Extract the (X, Y) coordinate from the center of the cell holding the provided text.  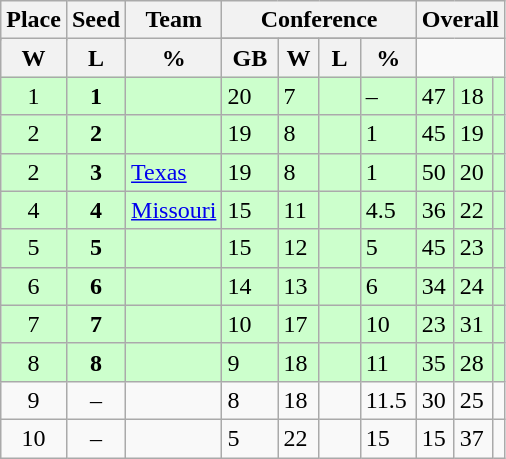
28 (473, 362)
12 (298, 248)
25 (473, 400)
37 (473, 438)
35 (435, 362)
14 (250, 286)
30 (435, 400)
Seed (96, 20)
31 (473, 324)
3 (96, 172)
11.5 (388, 400)
Place (34, 20)
34 (435, 286)
Team (174, 20)
24 (473, 286)
Conference (319, 20)
50 (435, 172)
36 (435, 210)
13 (298, 286)
Texas (174, 172)
GB (250, 58)
Overall (460, 20)
4.5 (388, 210)
17 (298, 324)
Missouri (174, 210)
47 (435, 96)
